Provide the [x, y] coordinate of the cell's center where the given text is located.  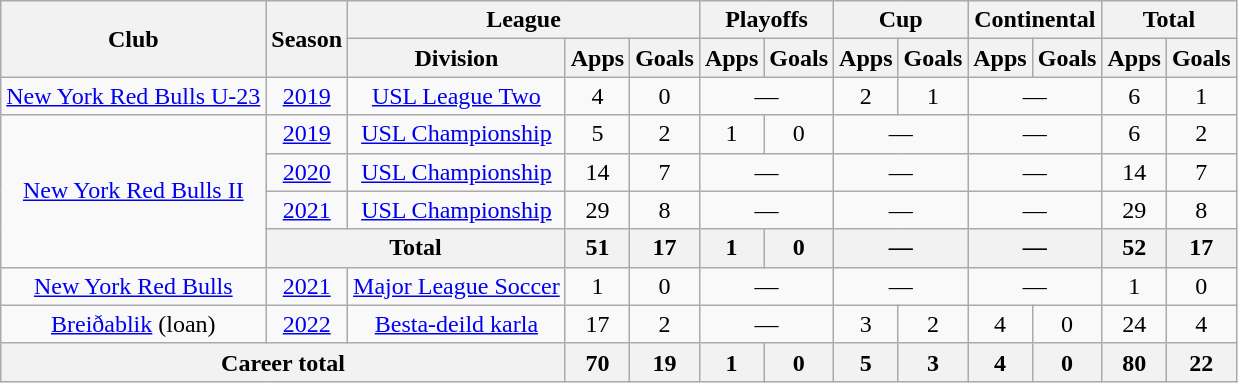
52 [1134, 248]
2022 [307, 324]
League [524, 20]
Season [307, 39]
New York Red Bulls U-23 [134, 96]
Career total [283, 362]
Continental [1035, 20]
Besta-deild karla [457, 324]
19 [665, 362]
24 [1134, 324]
Playoffs [766, 20]
Major League Soccer [457, 286]
New York Red Bulls II [134, 191]
2020 [307, 172]
Breiðablik (loan) [134, 324]
51 [597, 248]
Cup [901, 20]
New York Red Bulls [134, 286]
70 [597, 362]
USL League Two [457, 96]
Division [457, 58]
Club [134, 39]
22 [1201, 362]
80 [1134, 362]
